Scan for the cell matching the given text and deliver its [X, Y] coordinate at center. 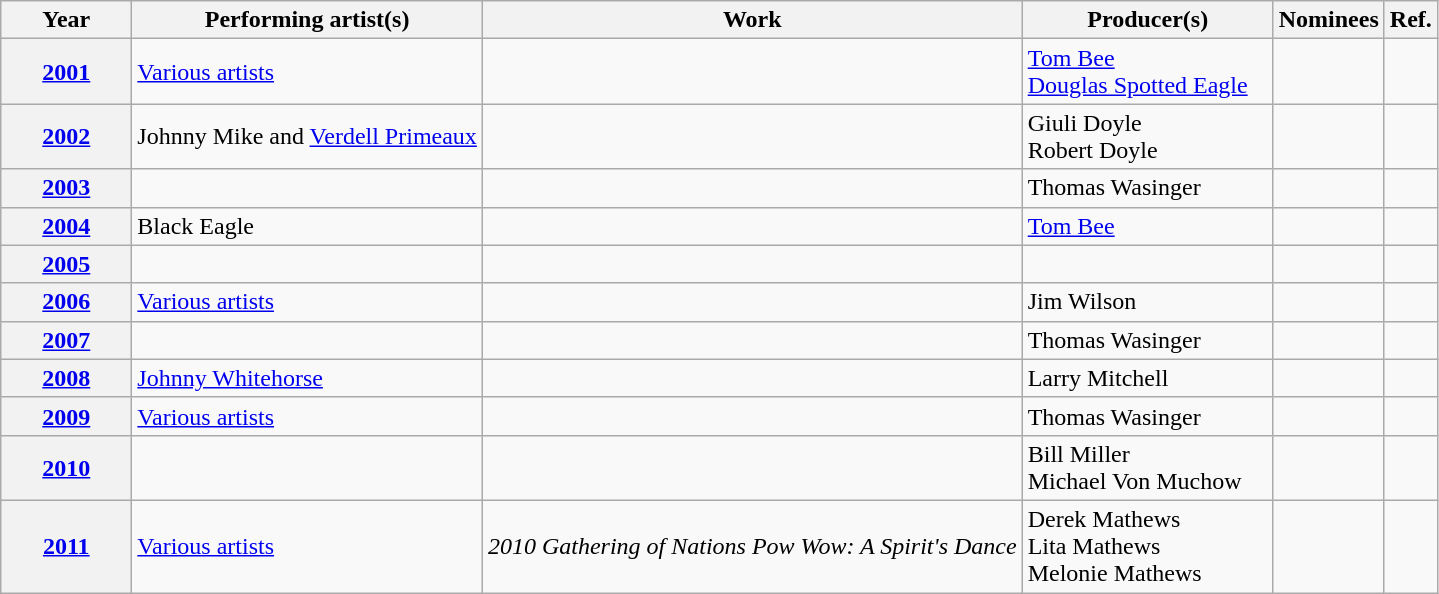
Black Eagle [308, 226]
2002 [66, 136]
Bill MillerMichael Von Muchow [1148, 468]
Tom BeeDouglas Spotted Eagle [1148, 72]
Larry Mitchell [1148, 378]
Jim Wilson [1148, 302]
Year [66, 20]
2009 [66, 416]
2007 [66, 340]
Nominees [1328, 20]
2005 [66, 264]
Johnny Mike and Verdell Primeaux [308, 136]
Producer(s) [1148, 20]
Performing artist(s) [308, 20]
2003 [66, 188]
Work [752, 20]
2010 [66, 468]
Ref. [1410, 20]
Derek MathewsLita MathewsMelonie Mathews [1148, 546]
Tom Bee [1148, 226]
Giuli DoyleRobert Doyle [1148, 136]
2001 [66, 72]
2006 [66, 302]
2004 [66, 226]
Johnny Whitehorse [308, 378]
2008 [66, 378]
2010 Gathering of Nations Pow Wow: A Spirit's Dance [752, 546]
2011 [66, 546]
